Identify which cell holds the provided text, then report its (x, y) central coordinate. 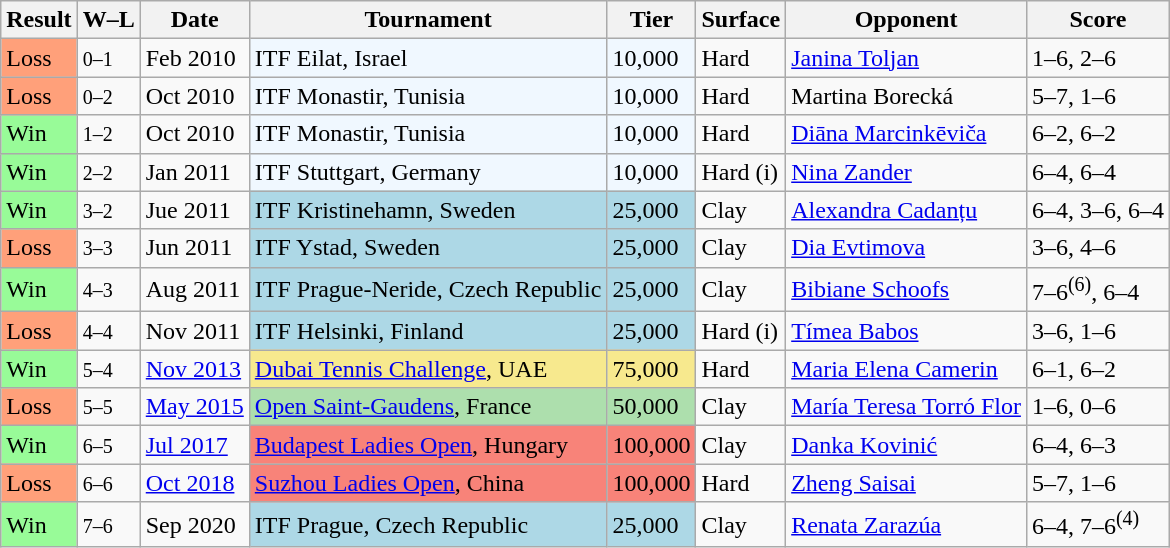
Nina Zander (906, 172)
Tournament (428, 20)
W–L (108, 20)
Alexandra Cadanțu (906, 210)
ITF Kristinehamn, Sweden (428, 210)
Date (194, 20)
2–2 (108, 172)
Nov 2013 (194, 369)
Maria Elena Camerin (906, 369)
50,000 (652, 407)
Bibiane Schoofs (906, 290)
Jul 2017 (194, 445)
Jue 2011 (194, 210)
6–4, 7–6(4) (1098, 524)
4–4 (108, 331)
Aug 2011 (194, 290)
75,000 (652, 369)
Feb 2010 (194, 58)
Renata Zarazúa (906, 524)
0–2 (108, 96)
1–6, 2–6 (1098, 58)
ITF Prague, Czech Republic (428, 524)
Zheng Saisai (906, 483)
Dia Evtimova (906, 248)
Budapest Ladies Open, Hungary (428, 445)
Sep 2020 (194, 524)
Score (1098, 20)
Dubai Tennis Challenge, UAE (428, 369)
Jan 2011 (194, 172)
6–4, 6–4 (1098, 172)
6–4, 6–3 (1098, 445)
5–4 (108, 369)
ITF Prague-Neride, Czech Republic (428, 290)
Oct 2018 (194, 483)
Tier (652, 20)
3–6, 1–6 (1098, 331)
3–3 (108, 248)
6–1, 6–2 (1098, 369)
Suzhou Ladies Open, China (428, 483)
7–6 (108, 524)
ITF Eilat, Israel (428, 58)
6–2, 6–2 (1098, 134)
Open Saint-Gaudens, France (428, 407)
6–4, 3–6, 6–4 (1098, 210)
4–3 (108, 290)
María Teresa Torró Flor (906, 407)
Tímea Babos (906, 331)
Opponent (906, 20)
ITF Stuttgart, Germany (428, 172)
5–5 (108, 407)
May 2015 (194, 407)
Jun 2011 (194, 248)
Diāna Marcinkēviča (906, 134)
Danka Kovinić (906, 445)
ITF Helsinki, Finland (428, 331)
1–2 (108, 134)
Janina Toljan (906, 58)
3–2 (108, 210)
7–6(6), 6–4 (1098, 290)
1–6, 0–6 (1098, 407)
ITF Ystad, Sweden (428, 248)
Martina Borecká (906, 96)
Surface (741, 20)
Result (39, 20)
3–6, 4–6 (1098, 248)
6–6 (108, 483)
6–5 (108, 445)
Nov 2011 (194, 331)
0–1 (108, 58)
